Return the [x, y] coordinate for the center point of the cell that contains the specified text.  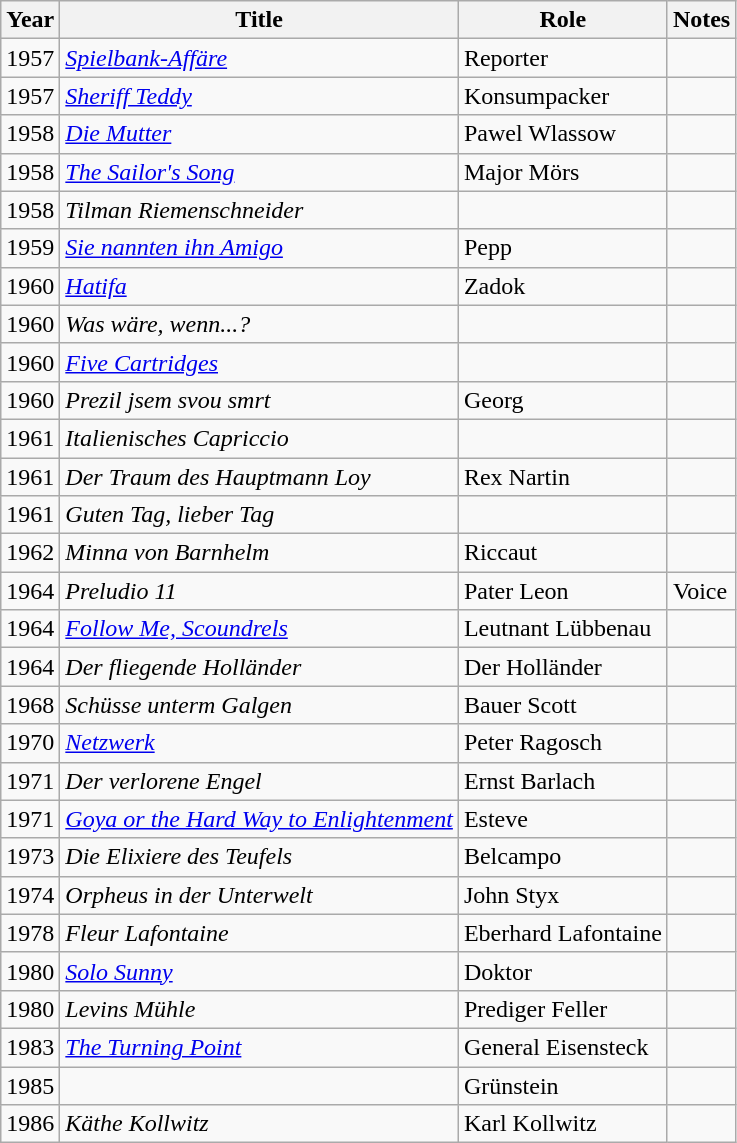
Fleur Lafontaine [260, 933]
Five Cartridges [260, 362]
The Sailor's Song [260, 172]
Reporter [562, 58]
Riccaut [562, 553]
Esteve [562, 819]
Title [260, 20]
1985 [30, 1085]
Year [30, 20]
Sie nannten ihn Amigo [260, 248]
Prediger Feller [562, 1009]
1970 [30, 743]
Pawel Wlassow [562, 134]
Notes [701, 20]
Belcampo [562, 857]
John Styx [562, 895]
General Eisensteck [562, 1047]
Peter Ragosch [562, 743]
The Turning Point [260, 1047]
Pepp [562, 248]
Pater Leon [562, 591]
Netzwerk [260, 743]
Was wäre, wenn...? [260, 324]
Zadok [562, 286]
Der Traum des Hauptmann Loy [260, 477]
1968 [30, 705]
1978 [30, 933]
Role [562, 20]
Käthe Kollwitz [260, 1124]
Guten Tag, lieber Tag [260, 515]
Grünstein [562, 1085]
Leutnant Lübbenau [562, 629]
Der Holländer [562, 667]
Minna von Barnhelm [260, 553]
Tilman Riemenschneider [260, 210]
Rex Nartin [562, 477]
1959 [30, 248]
Die Elixiere des Teufels [260, 857]
Hatifa [260, 286]
1986 [30, 1124]
Spielbank-Affäre [260, 58]
1983 [30, 1047]
Der verlorene Engel [260, 781]
Eberhard Lafontaine [562, 933]
Prezil jsem svou smrt [260, 400]
1962 [30, 553]
Goya or the Hard Way to Enlightenment [260, 819]
Preludio 11 [260, 591]
Major Mörs [562, 172]
Follow Me, Scoundrels [260, 629]
Solo Sunny [260, 971]
Schüsse unterm Galgen [260, 705]
Levins Mühle [260, 1009]
Die Mutter [260, 134]
1974 [30, 895]
Ernst Barlach [562, 781]
Italienisches Capriccio [260, 438]
Karl Kollwitz [562, 1124]
Georg [562, 400]
Orpheus in der Unterwelt [260, 895]
Konsumpacker [562, 96]
Doktor [562, 971]
Voice [701, 591]
Sheriff Teddy [260, 96]
Der fliegende Holländer [260, 667]
1973 [30, 857]
Bauer Scott [562, 705]
